Identify which cell holds the provided text, then report its [X, Y] central coordinate. 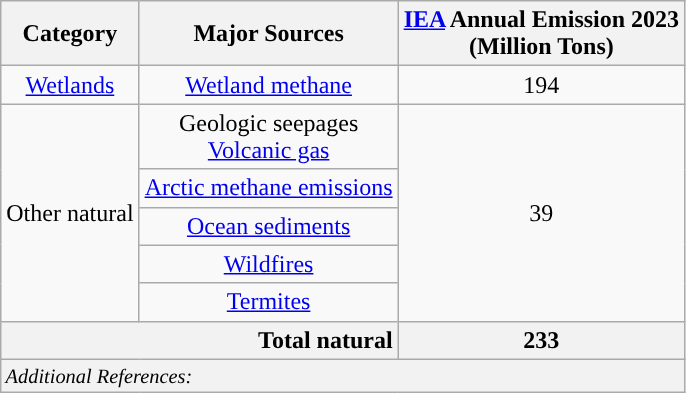
Arctic methane emissions [268, 188]
Major Sources [268, 34]
39 [542, 212]
Ocean sediments [268, 226]
Category [70, 34]
Wildfires [268, 264]
Wetland methane [268, 85]
Geologic seepagesVolcanic gas [268, 136]
194 [542, 85]
Total natural [200, 340]
Additional References: [343, 376]
Wetlands [70, 85]
Termites [268, 302]
IEA Annual Emission 2023(Million Tons) [542, 34]
Other natural [70, 212]
233 [542, 340]
